Pinpoint the cell where the given text exists, returning its (X, Y) midpoint coordinate. 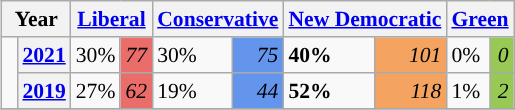
2 (502, 91)
52% (328, 91)
19% (192, 91)
1% (468, 91)
Green (480, 19)
New Democratic (364, 19)
0 (502, 55)
2021 (44, 55)
0% (468, 55)
77 (136, 55)
75 (258, 55)
40% (328, 55)
44 (258, 91)
101 (410, 55)
Conservative (218, 19)
27% (96, 91)
Year (36, 19)
Liberal (112, 19)
62 (136, 91)
118 (410, 91)
2019 (44, 91)
